Pinpoint the cell where the given text exists, returning its (x, y) midpoint coordinate. 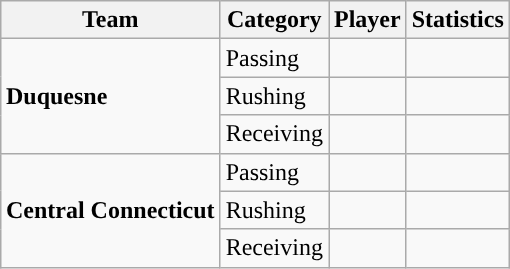
Category (274, 20)
Statistics (458, 20)
Central Connecticut (110, 210)
Team (110, 20)
Player (367, 20)
Duquesne (110, 96)
